Determine the [x, y] coordinate at the center of the cell enclosing the given text.  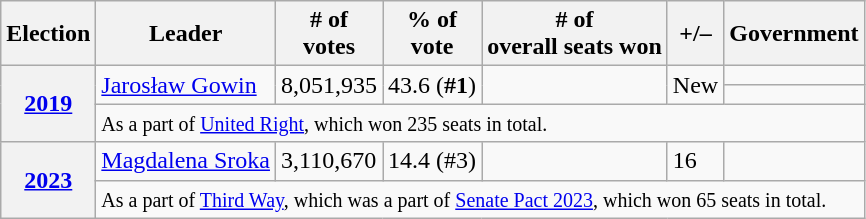
Magdalena Sroka [186, 161]
2019 [48, 104]
Leader [186, 34]
2023 [48, 180]
Election [48, 34]
8,051,935 [328, 85]
New [695, 85]
% ofvote [432, 34]
Government [794, 34]
Jarosław Gowin [186, 85]
43.6 (#1) [432, 85]
3,110,670 [328, 161]
16 [695, 161]
# ofvotes [328, 34]
+/– [695, 34]
14.4 (#3) [432, 161]
As a part of United Right, which won 235 seats in total. [480, 123]
As a part of Third Way, which was a part of Senate Pact 2023, which won 65 seats in total. [480, 199]
# ofoverall seats won [575, 34]
